Output the [x, y] coordinate of the center of the cell containing the given text.  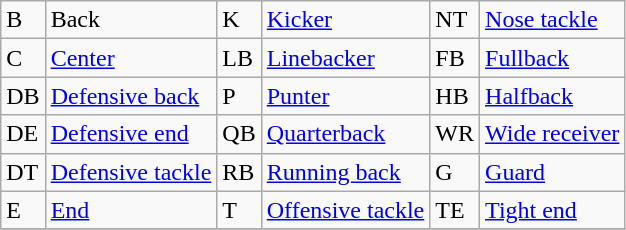
WR [455, 134]
C [23, 58]
DE [23, 134]
DB [23, 96]
P [239, 96]
Defensive end [131, 134]
Punter [346, 96]
HB [455, 96]
FB [455, 58]
TE [455, 210]
Guard [552, 172]
Defensive tackle [131, 172]
RB [239, 172]
Kicker [346, 20]
Center [131, 58]
Linebacker [346, 58]
B [23, 20]
DT [23, 172]
LB [239, 58]
Fullback [552, 58]
Quarterback [346, 134]
Nose tackle [552, 20]
Back [131, 20]
NT [455, 20]
E [23, 210]
G [455, 172]
Offensive tackle [346, 210]
Defensive back [131, 96]
T [239, 210]
K [239, 20]
Halfback [552, 96]
End [131, 210]
Running back [346, 172]
Tight end [552, 210]
Wide receiver [552, 134]
QB [239, 134]
